Identify which cell holds the provided text, then report its [x, y] central coordinate. 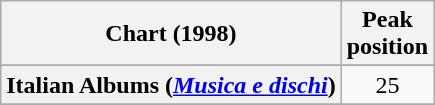
25 [387, 85]
Peakposition [387, 34]
Chart (1998) [171, 34]
Italian Albums (Musica e dischi) [171, 85]
